Identify which cell holds the provided text, then report its [X, Y] central coordinate. 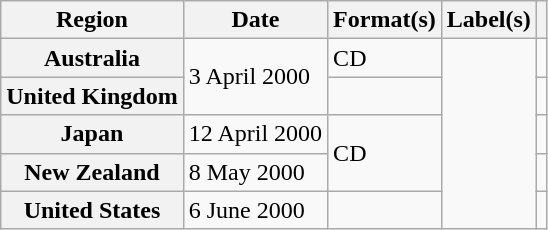
8 May 2000 [255, 172]
Format(s) [385, 20]
Date [255, 20]
3 April 2000 [255, 77]
New Zealand [92, 172]
Japan [92, 134]
6 June 2000 [255, 210]
Label(s) [488, 20]
Australia [92, 58]
United Kingdom [92, 96]
Region [92, 20]
United States [92, 210]
12 April 2000 [255, 134]
